Determine the [X, Y] coordinate at the center of the cell enclosing the given text.  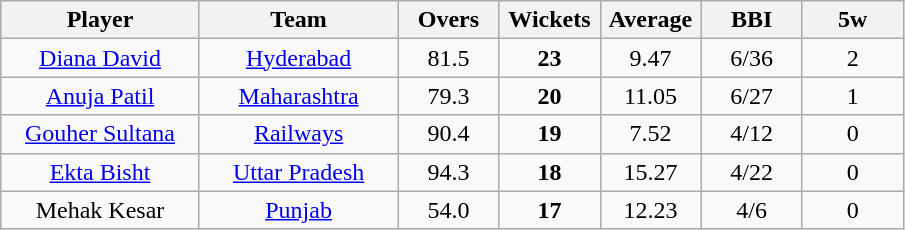
BBI [752, 20]
20 [550, 96]
Average [650, 20]
Punjab [298, 210]
2 [852, 58]
Ekta Bisht [100, 172]
6/36 [752, 58]
Railways [298, 134]
11.05 [650, 96]
Hyderabad [298, 58]
6/27 [752, 96]
23 [550, 58]
9.47 [650, 58]
81.5 [448, 58]
Anuja Patil [100, 96]
Maharashtra [298, 96]
7.52 [650, 134]
90.4 [448, 134]
Wickets [550, 20]
12.23 [650, 210]
4/6 [752, 210]
Overs [448, 20]
94.3 [448, 172]
Team [298, 20]
19 [550, 134]
5w [852, 20]
15.27 [650, 172]
Mehak Kesar [100, 210]
54.0 [448, 210]
Gouher Sultana [100, 134]
Player [100, 20]
79.3 [448, 96]
4/22 [752, 172]
Uttar Pradesh [298, 172]
4/12 [752, 134]
Diana David [100, 58]
1 [852, 96]
18 [550, 172]
17 [550, 210]
